Capture the cell that displays the provided text and extract its [X, Y] central coordinate. 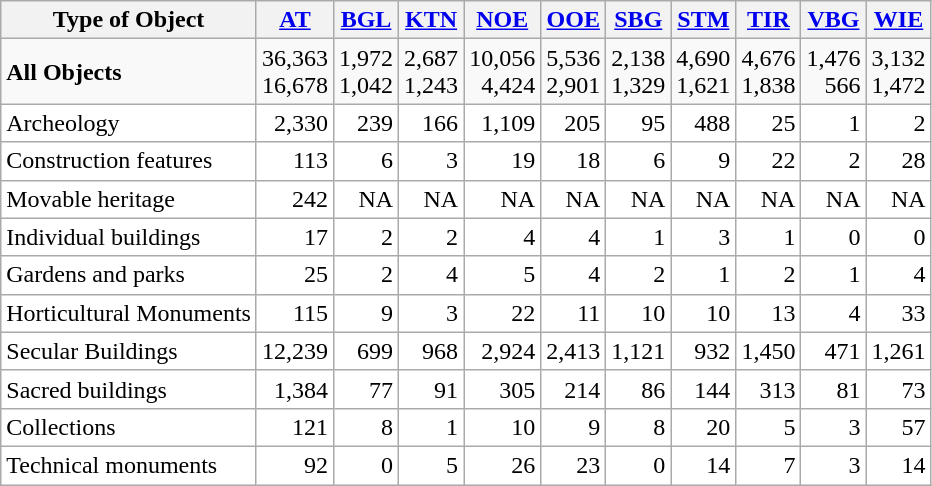
1,121 [638, 351]
26 [502, 465]
OOE [574, 20]
113 [294, 161]
BGL [366, 20]
KTN [432, 20]
144 [704, 389]
Movable heritage [129, 199]
NOE [502, 20]
Construction features [129, 161]
115 [294, 313]
166 [432, 123]
Technical monuments [129, 465]
23 [574, 465]
313 [768, 389]
77 [366, 389]
5,5362,901 [574, 72]
214 [574, 389]
18 [574, 161]
1,261 [898, 351]
SBG [638, 20]
471 [834, 351]
81 [834, 389]
92 [294, 465]
239 [366, 123]
1,476566 [834, 72]
57 [898, 427]
2,413 [574, 351]
2,330 [294, 123]
11 [574, 313]
86 [638, 389]
Horticultural Monuments [129, 313]
699 [366, 351]
13 [768, 313]
Gardens and parks [129, 275]
242 [294, 199]
121 [294, 427]
VBG [834, 20]
STM [704, 20]
95 [638, 123]
Sacred buildings [129, 389]
19 [502, 161]
2,1381,329 [638, 72]
20 [704, 427]
4,6761,838 [768, 72]
488 [704, 123]
TIR [768, 20]
17 [294, 237]
4,6901,621 [704, 72]
Individual buildings [129, 237]
3,1321,472 [898, 72]
73 [898, 389]
968 [432, 351]
1,384 [294, 389]
2,6871,243 [432, 72]
91 [432, 389]
305 [502, 389]
36,36316,678 [294, 72]
12,239 [294, 351]
All Objects [129, 72]
10,0564,424 [502, 72]
205 [574, 123]
Type of Object [129, 20]
Secular Buildings [129, 351]
Collections [129, 427]
1,109 [502, 123]
Archeology [129, 123]
28 [898, 161]
33 [898, 313]
1,450 [768, 351]
AT [294, 20]
1,9721,042 [366, 72]
7 [768, 465]
WIE [898, 20]
2,924 [502, 351]
932 [704, 351]
